Search for the cell housing the specified text and yield its (x, y) center coordinate. 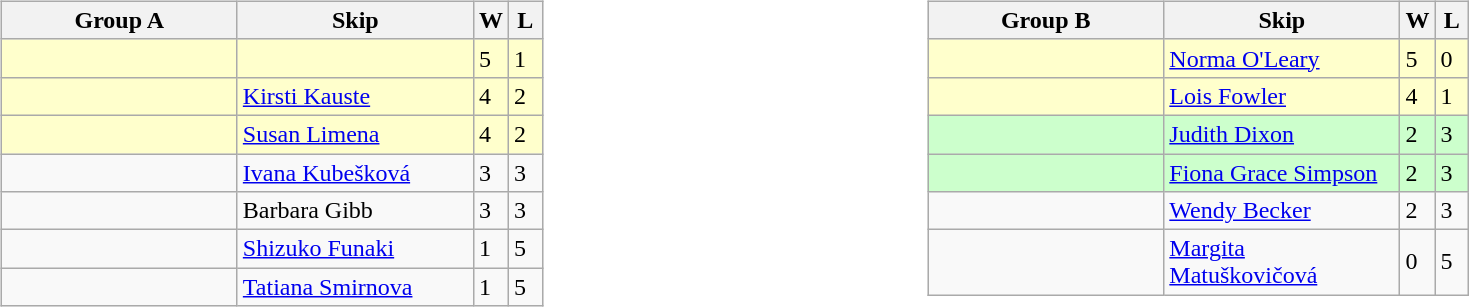
Fiona Grace Simpson (1282, 173)
Susan Limena (355, 134)
Margita Matuškovičová (1282, 262)
Kirsti Kauste (355, 96)
Group B (1046, 20)
Wendy Becker (1282, 211)
Norma O'Leary (1282, 58)
Lois Fowler (1282, 96)
Group A (119, 20)
Ivana Kubešková (355, 173)
Judith Dixon (1282, 134)
Barbara Gibb (355, 211)
Shizuko Funaki (355, 249)
Tatiana Smirnova (355, 287)
